From the cell containing the given text, extract its center point as (X, Y) coordinate. 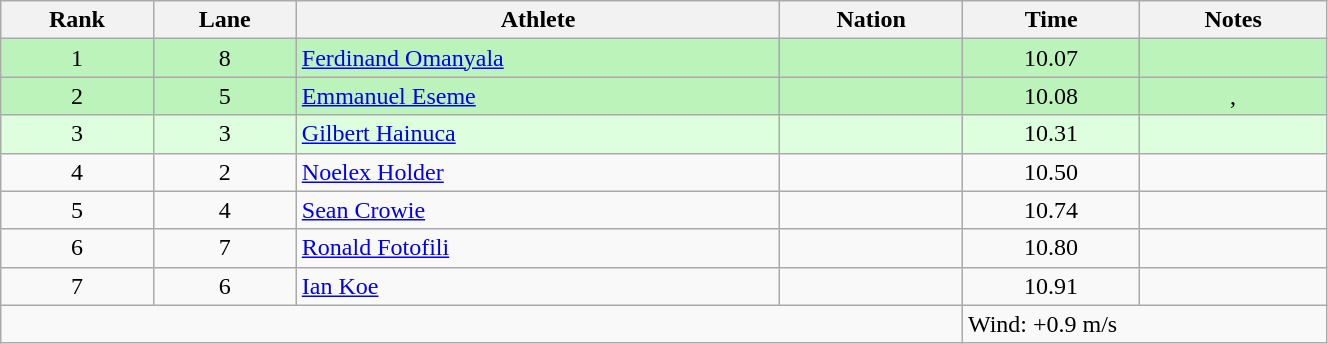
Time (1050, 20)
Lane (224, 20)
Wind: +0.9 m/s (1144, 324)
1 (77, 58)
10.08 (1050, 96)
Nation (872, 20)
Noelex Holder (538, 172)
10.91 (1050, 286)
10.50 (1050, 172)
Athlete (538, 20)
, (1234, 96)
Rank (77, 20)
Sean Crowie (538, 210)
Gilbert Hainuca (538, 134)
Ronald Fotofili (538, 248)
Notes (1234, 20)
Ferdinand Omanyala (538, 58)
8 (224, 58)
Emmanuel Eseme (538, 96)
10.74 (1050, 210)
10.07 (1050, 58)
Ian Koe (538, 286)
10.31 (1050, 134)
10.80 (1050, 248)
